Identify which cell holds the provided text, then report its (X, Y) central coordinate. 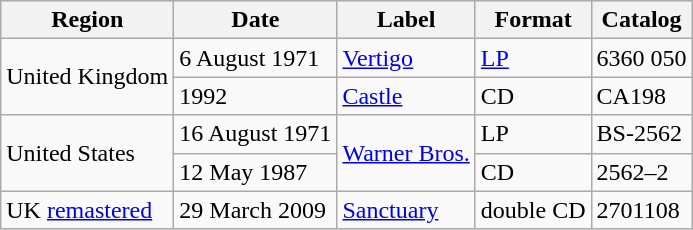
Vertigo (406, 58)
12 May 1987 (256, 172)
Label (406, 20)
Catalog (642, 20)
6 August 1971 (256, 58)
double CD (533, 210)
1992 (256, 96)
Region (88, 20)
United Kingdom (88, 77)
UK remastered (88, 210)
6360 050 (642, 58)
United States (88, 153)
Warner Bros. (406, 153)
16 August 1971 (256, 134)
Castle (406, 96)
BS-2562 (642, 134)
Sanctuary (406, 210)
2562–2 (642, 172)
29 March 2009 (256, 210)
Date (256, 20)
2701108 (642, 210)
Format (533, 20)
CA198 (642, 96)
